Extract the (X, Y) coordinate from the center of the cell holding the provided text.  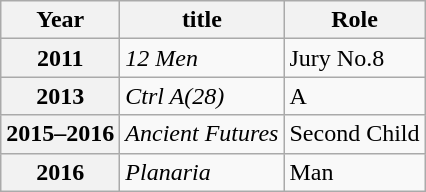
Second Child (354, 134)
Ctrl A(28) (202, 96)
Year (60, 20)
Role (354, 20)
2011 (60, 58)
Ancient Futures (202, 134)
Man (354, 172)
title (202, 20)
12 Men (202, 58)
Jury No.8 (354, 58)
2016 (60, 172)
2015–2016 (60, 134)
2013 (60, 96)
A (354, 96)
Planaria (202, 172)
